Provide the [X, Y] coordinate of the cell's center where the given text is located.  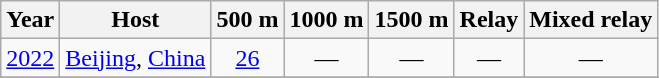
500 m [248, 20]
2022 [30, 58]
1500 m [412, 20]
Beijing, China [136, 58]
26 [248, 58]
Year [30, 20]
Host [136, 20]
Relay [489, 20]
1000 m [326, 20]
Mixed relay [591, 20]
